Pinpoint the cell where the given text exists, returning its (X, Y) midpoint coordinate. 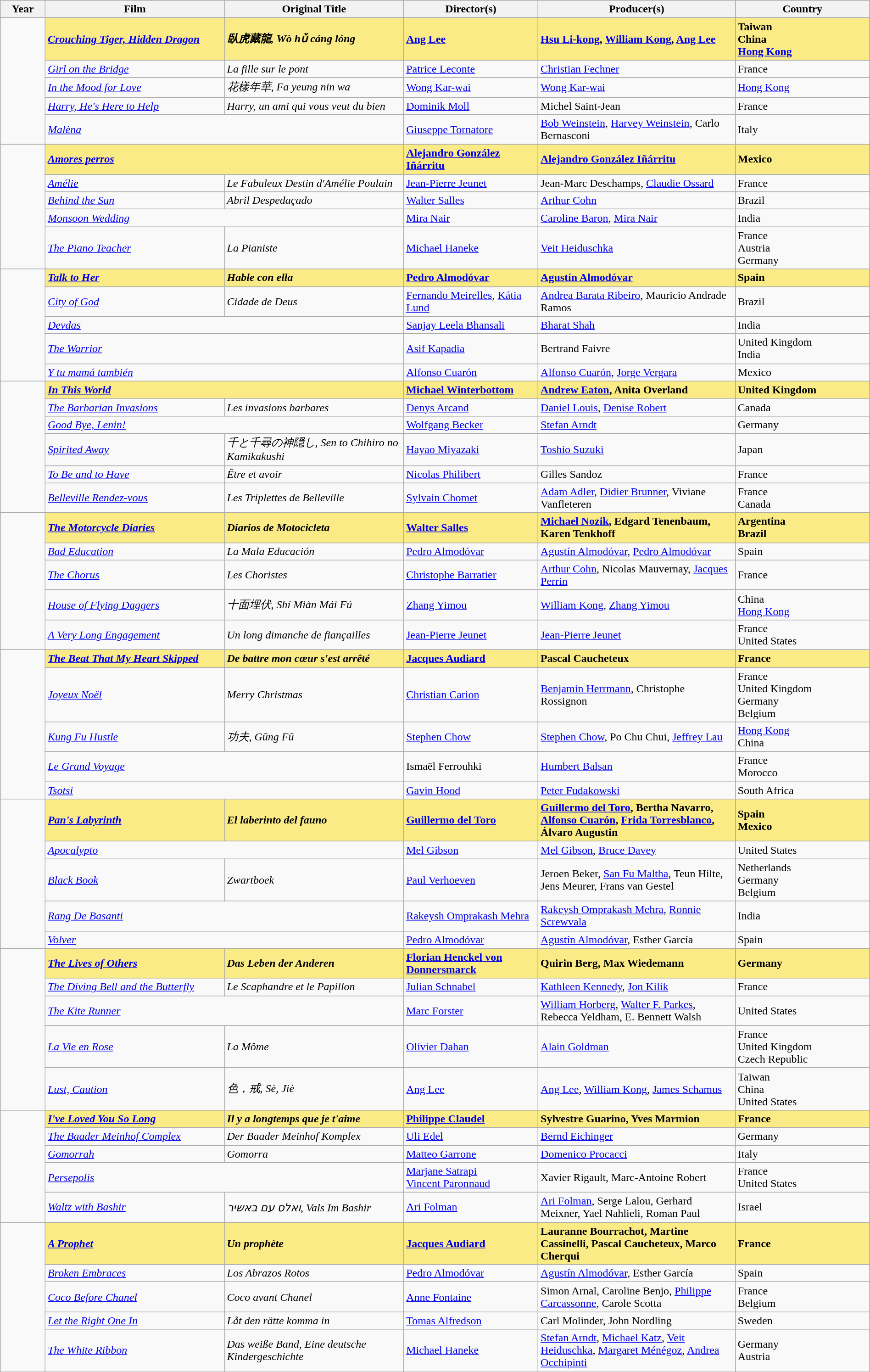
Florian Henckel von Donnersmarck (471, 963)
Xavier Rigault, Marc-Antoine Robert (637, 1178)
千と千尋の神隠し, Sen to Chihiro no Kamikakushi (314, 449)
Merry Christmas (314, 695)
Carl Molinder, John Nordling (637, 1321)
A Prophet (135, 1243)
La Môme (314, 1047)
色，戒, Sè, Jiè (314, 1089)
Amélie (135, 183)
Wolfgang Becker (471, 425)
Girl on the Bridge (135, 69)
Giuseppe Tornatore (471, 129)
Hong Kong (802, 87)
Producer(s) (637, 9)
The Kite Runner (224, 1011)
El laberinto del fauno (314, 820)
Rakeysh Omprakash Mehra, Ronnie Screwvala (637, 916)
Gomorra (314, 1154)
Marjane SatrapiVincent Paronnaud (471, 1178)
Talk to Her (135, 278)
Hsu Li-kong, William Kong, Ang Lee (637, 39)
Year (23, 9)
FranceCanada (802, 498)
Y tu mamá también (224, 372)
Harry, He's Here to Help (135, 106)
花樣年華, Fa yeung nin wa (314, 87)
William Kong, Zhang Yimou (637, 605)
ChinaHong Kong (802, 605)
Hong KongChina (802, 737)
Sylvestre Guarino, Yves Marmion (637, 1119)
FranceUnited KingdomCzech Republic (802, 1047)
Les invasions barbares (314, 407)
Hable con ella (314, 278)
Domenico Procacci (637, 1154)
NetherlandsGermanyBelgium (802, 880)
Bad Education (135, 551)
Spirited Away (135, 449)
Let the Right One In (135, 1321)
Marc Forster (471, 1011)
Veit Heiduschka (637, 248)
Pascal Caucheteux (637, 658)
Les Choristes (314, 575)
The White Ribbon (135, 1350)
Gilles Sandoz (637, 474)
Olivier Dahan (471, 1047)
Le Fabuleux Destin d'Amélie Poulain (314, 183)
Agustín Almodóvar (637, 278)
Apocalypto (224, 850)
Der Baader Meinhof Komplex (314, 1136)
Sylvain Chomet (471, 498)
Kathleen Kennedy, Jon Kilik (637, 987)
Arthur Cohn (637, 201)
Los Abrazos Rotos (314, 1273)
Persepolis (224, 1178)
To Be and to Have (135, 474)
Abril Despedaçado (314, 201)
Ang Lee, William Kong, James Schamus (637, 1089)
Hayao Miyazaki (471, 449)
Good Bye, Lenin! (224, 425)
Adam Adler, Didier Brunner, Viviane Vanfleteren (637, 498)
Coco Before Chanel (135, 1297)
Uli Edel (471, 1136)
Christian Fechner (637, 69)
Caroline Baron, Mira Nair (637, 218)
Guillermo del Toro, Bertha Navarro, Alfonso Cuarón, Frida Torresblanco, Álvaro Augustin (637, 820)
Nicolas Philibert (471, 474)
Simon Arnal, Caroline Benjo, Philippe Carcassonne, Carole Scotta (637, 1297)
A Very Long Engagement (135, 634)
Diarios de Motocicleta (314, 528)
The Barbarian Invasions (135, 407)
Peter Fudakowski (637, 790)
The Beat That My Heart Skipped (135, 658)
Gomorrah (135, 1154)
Waltz with Bashir (135, 1207)
The Baader Meinhof Complex (135, 1136)
Christian Carion (471, 695)
House of Flying Daggers (135, 605)
Belleville Rendez-vous (135, 498)
I've Loved You So Long (135, 1119)
FranceMorocco (802, 767)
La fille sur le pont (314, 69)
Ismaël Ferrouhki (471, 767)
Anne Fontaine (471, 1297)
The Lives of Others (135, 963)
The Motorcycle Diaries (135, 528)
Quirin Berg, Max Wiedemann (637, 963)
Stefan Arndt (637, 425)
Les Triplettes de Belleville (314, 498)
Mel Gibson (471, 850)
La Vie en Rose (135, 1047)
Das weiße Band, Eine deutsche Kindergeschichte (314, 1350)
Film (135, 9)
United KingdomIndia (802, 349)
ArgentinaBrazil (802, 528)
Bernd Eichinger (637, 1136)
Le Grand Voyage (224, 767)
The Chorus (135, 575)
Andrea Barata Ribeiro, Mauricio Andrade Ramos (637, 301)
Philippe Claudel (471, 1119)
Country (802, 9)
Lauranne Bourrachot, Martine Cassinelli, Pascal Caucheteux, Marco Cherqui (637, 1243)
Daniel Louis, Denise Robert (637, 407)
Alain Goldman (637, 1047)
City of God (135, 301)
臥虎藏龍, Wò hǔ cáng lóng (314, 39)
Director(s) (471, 9)
Agustín Almodóvar, Pedro Almodóvar (637, 551)
Michael Winterbottom (471, 390)
In the Mood for Love (135, 87)
Das Leben der Anderen (314, 963)
South Africa (802, 790)
Malèna (224, 129)
Jean-Marc Deschamps, Claudie Ossard (637, 183)
Låt den rätte komma in (314, 1321)
Stephen Chow (471, 737)
Matteo Garrone (471, 1154)
Bharat Shah (637, 325)
The Diving Bell and the Butterfly (135, 987)
In This World (224, 390)
FranceAustriaGermany (802, 248)
Asif Kapadia (471, 349)
Stephen Chow, Po Chu Chui, Jeffrey Lau (637, 737)
Tomas Alfredson (471, 1321)
Behind the Sun (135, 201)
Cidade de Deus (314, 301)
TaiwanChinaUnited States (802, 1089)
Crouching Tiger, Hidden Dragon (135, 39)
Amores perros (224, 160)
Sanjay Leela Bhansali (471, 325)
Un long dimanche de fiançailles (314, 634)
Zwartboek (314, 880)
Pan's Labyrinth (135, 820)
Mel Gibson, Bruce Davey (637, 850)
Original Title (314, 9)
Monsoon Wedding (224, 218)
Julian Schnabel (471, 987)
Zhang Yimou (471, 605)
William Horberg, Walter F. Parkes, Rebecca Yeldham, E. Bennett Walsh (637, 1011)
Guillermo del Toro (471, 820)
Bob Weinstein, Harvey Weinstein, Carlo Bernasconi (637, 129)
Jeroen Beker, San Fu Maltha, Teun Hilte, Jens Meurer, Frans van Gestel (637, 880)
Christophe Barratier (471, 575)
Fernando Meirelles, Kátia Lund (471, 301)
De battre mon cœur s'est arrêté (314, 658)
Arthur Cohn, Nicolas Mauvernay, Jacques Perrin (637, 575)
Andrew Eaton, Anita Overland (637, 390)
Japan (802, 449)
Humbert Balsan (637, 767)
Gavin Hood (471, 790)
Mira Nair (471, 218)
Stefan Arndt, Michael Katz, Veit Heiduschka, Margaret Ménégoz, Andrea Occhipinti (637, 1350)
Canada (802, 407)
Broken Embraces (135, 1273)
Rakeysh Omprakash Mehra (471, 916)
Israel (802, 1207)
TaiwanChinaHong Kong (802, 39)
Kung Fu Hustle (135, 737)
Joyeux Noël (135, 695)
Rang De Basanti (224, 916)
Coco avant Chanel (314, 1297)
Tsotsi (224, 790)
GermanyAustria (802, 1350)
Être et avoir (314, 474)
Alfonso Cuarón (471, 372)
Volver (224, 940)
FranceUnited KingdomGermanyBelgium (802, 695)
Lust, Caution (135, 1089)
Toshio Suzuki (637, 449)
Ari Folman, Serge Lalou, Gerhard Meixner, Yael Nahlieli, Roman Paul (637, 1207)
Paul Verhoeven (471, 880)
Denys Arcand (471, 407)
Bertrand Faivre (637, 349)
Harry, un ami qui vous veut du bien (314, 106)
La Mala Educación (314, 551)
La Pianiste (314, 248)
The Piano Teacher (135, 248)
SpainMexico (802, 820)
Black Book (135, 880)
Sweden (802, 1321)
十面埋伏, Shí Miàn Mái Fú (314, 605)
The Warrior (224, 349)
United Kingdom (802, 390)
Ari Folman (471, 1207)
Il y a longtemps que je t'aime (314, 1119)
Alfonso Cuarón, Jorge Vergara (637, 372)
Un prophète (314, 1243)
Michael Nozik, Edgard Tenenbaum, Karen Tenkhoff (637, 528)
功夫, Gūng Fū (314, 737)
Le Scaphandre et le Papillon (314, 987)
Michel Saint-Jean (637, 106)
FranceBelgium (802, 1297)
Dominik Moll (471, 106)
ואלס עם באשיר, Vals Im Bashir (314, 1207)
Patrice Leconte (471, 69)
Devdas (224, 325)
Benjamin Herrmann, Christophe Rossignon (637, 695)
